Extract the [X, Y] coordinate from the center of the cell holding the provided text.  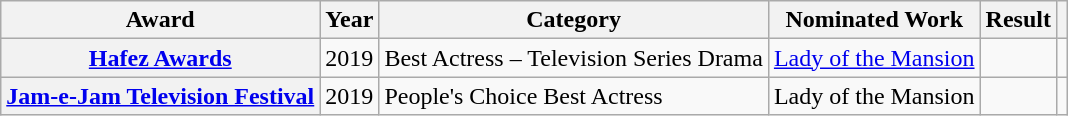
Award [160, 20]
Jam-e-Jam Television Festival [160, 96]
Hafez Awards [160, 58]
Result [1018, 20]
People's Choice Best Actress [574, 96]
Year [350, 20]
Best Actress – Television Series Drama [574, 58]
Category [574, 20]
Nominated Work [874, 20]
